Return the [x, y] coordinate for the center point of the cell that contains the specified text.  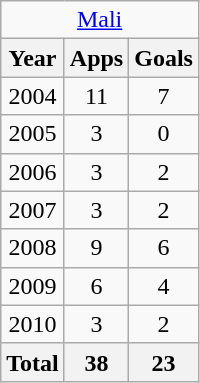
2010 [33, 324]
0 [164, 134]
2004 [33, 96]
Apps [96, 58]
Year [33, 58]
38 [96, 362]
2008 [33, 248]
4 [164, 286]
Goals [164, 58]
9 [96, 248]
23 [164, 362]
2005 [33, 134]
2007 [33, 210]
11 [96, 96]
2006 [33, 172]
Total [33, 362]
7 [164, 96]
2009 [33, 286]
Mali [100, 20]
